Locate the cell with the specified text and output its (x, y) center coordinate. 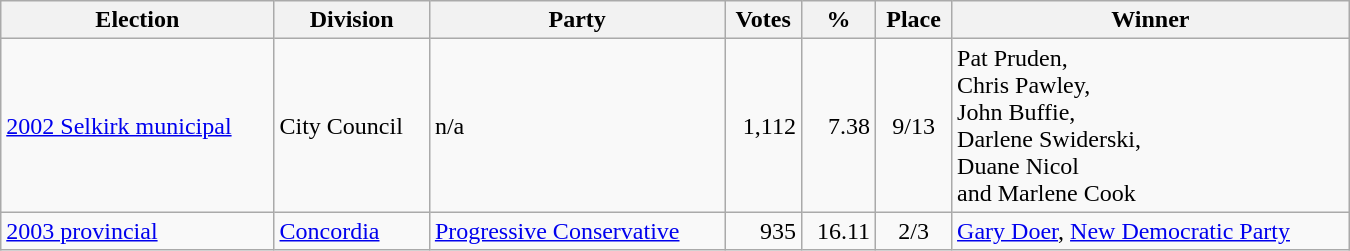
1,112 (763, 126)
Votes (763, 20)
Concordia (352, 231)
Winner (1151, 20)
Place (914, 20)
2002 Selkirk municipal (138, 126)
935 (763, 231)
City Council (352, 126)
9/13 (914, 126)
2/3 (914, 231)
Division (352, 20)
Party (577, 20)
Election (138, 20)
% (838, 20)
Pat Pruden, Chris Pawley, John Buffie, Darlene Swiderski, Duane Nicol and Marlene Cook (1151, 126)
Gary Doer, New Democratic Party (1151, 231)
7.38 (838, 126)
2003 provincial (138, 231)
Progressive Conservative (577, 231)
16.11 (838, 231)
n/a (577, 126)
